Scan for the cell matching the given text and deliver its (x, y) coordinate at center. 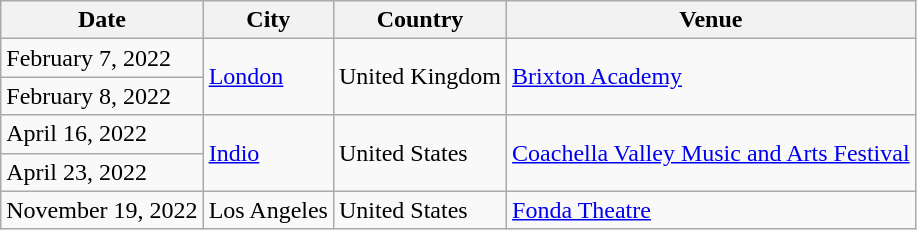
Fonda Theatre (712, 210)
Los Angeles (268, 210)
April 23, 2022 (102, 172)
Brixton Academy (712, 77)
Country (420, 20)
Date (102, 20)
February 7, 2022 (102, 58)
London (268, 77)
February 8, 2022 (102, 96)
April 16, 2022 (102, 134)
Venue (712, 20)
November 19, 2022 (102, 210)
United Kingdom (420, 77)
Coachella Valley Music and Arts Festival (712, 153)
Indio (268, 153)
City (268, 20)
